Find where the given text appears and provide that cell's center as (x, y) coordinate. 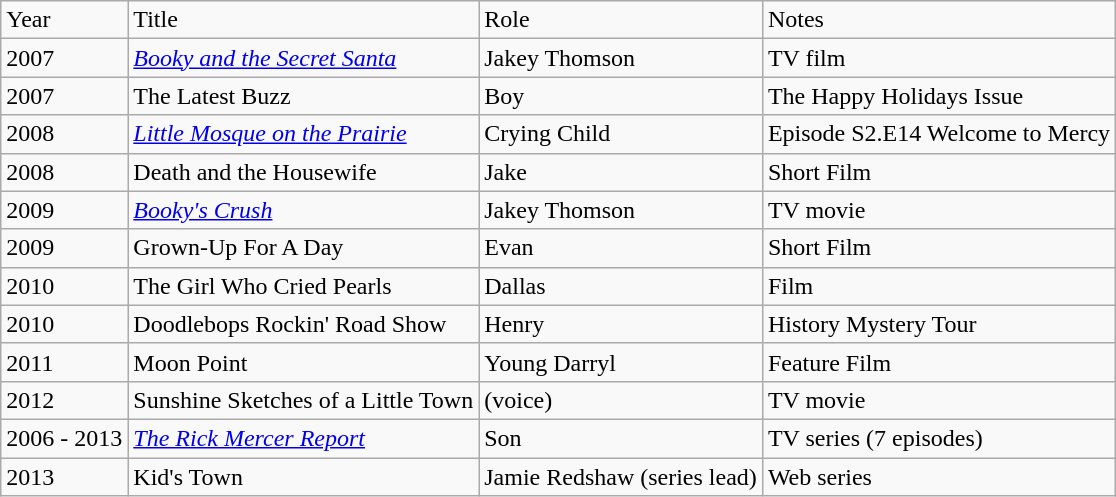
Boy (621, 96)
Death and the Housewife (304, 172)
Jamie Redshaw (series lead) (621, 477)
Notes (938, 20)
The Latest Buzz (304, 96)
Title (304, 20)
2013 (64, 477)
Booky's Crush (304, 210)
Moon Point (304, 362)
Grown-Up For A Day (304, 248)
History Mystery Tour (938, 324)
Evan (621, 248)
Crying Child (621, 134)
Jake (621, 172)
Episode S2.E14 Welcome to Mercy (938, 134)
TV film (938, 58)
2011 (64, 362)
Booky and the Secret Santa (304, 58)
Web series (938, 477)
Kid's Town (304, 477)
(voice) (621, 400)
The Girl Who Cried Pearls (304, 286)
Henry (621, 324)
Film (938, 286)
2006 - 2013 (64, 438)
Feature Film (938, 362)
Son (621, 438)
Doodlebops Rockin' Road Show (304, 324)
TV series (7 episodes) (938, 438)
2012 (64, 400)
Little Mosque on the Prairie (304, 134)
Role (621, 20)
Dallas (621, 286)
Sunshine Sketches of a Little Town (304, 400)
Young Darryl (621, 362)
Year (64, 20)
The Happy Holidays Issue (938, 96)
The Rick Mercer Report (304, 438)
